Identify which cell holds the provided text, then report its (x, y) central coordinate. 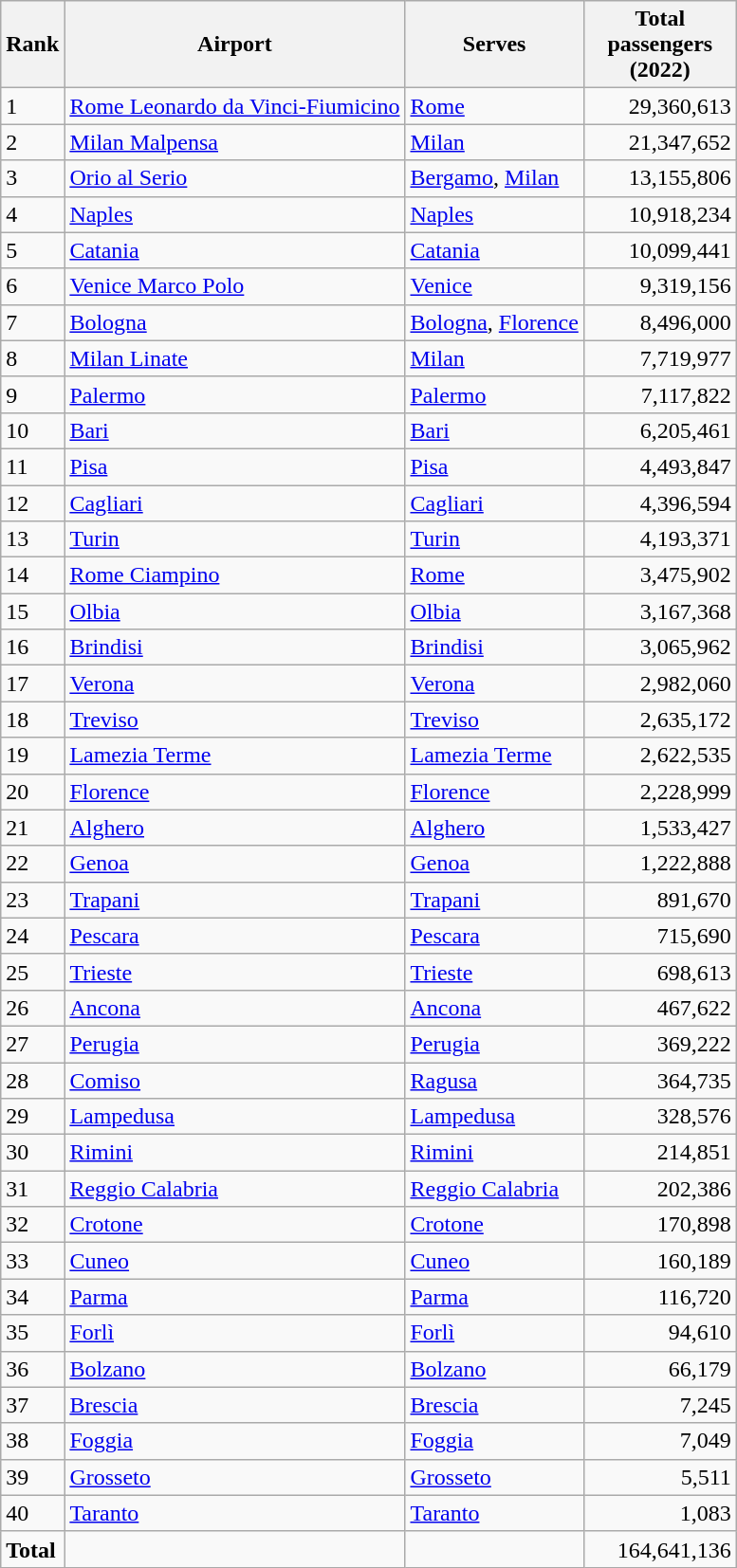
19 (32, 756)
30 (32, 1153)
94,610 (660, 1333)
2,635,172 (660, 720)
10,099,441 (660, 250)
20 (32, 792)
29,360,613 (660, 106)
Comiso (235, 1080)
3,065,962 (660, 647)
7,049 (660, 1441)
7,719,977 (660, 358)
Rank (32, 45)
4 (32, 214)
116,720 (660, 1297)
5,511 (660, 1477)
35 (32, 1333)
27 (32, 1044)
18 (32, 720)
Bergamo, Milan (494, 178)
891,670 (660, 900)
26 (32, 1008)
170,898 (660, 1225)
34 (32, 1297)
11 (32, 466)
164,641,136 (660, 1549)
40 (32, 1513)
Airport (235, 45)
38 (32, 1441)
28 (32, 1080)
29 (32, 1117)
1,083 (660, 1513)
Milan Linate (235, 358)
1,222,888 (660, 864)
22 (32, 864)
364,735 (660, 1080)
328,576 (660, 1117)
Venice (494, 286)
3,167,368 (660, 611)
12 (32, 503)
715,690 (660, 936)
369,222 (660, 1044)
Milan Malpensa (235, 142)
17 (32, 684)
36 (32, 1369)
13 (32, 539)
5 (32, 250)
6,205,461 (660, 430)
Rome Ciampino (235, 575)
33 (32, 1261)
2,622,535 (660, 756)
214,851 (660, 1153)
698,613 (660, 972)
Bologna (235, 322)
Serves (494, 45)
2,228,999 (660, 792)
Orio al Serio (235, 178)
467,622 (660, 1008)
14 (32, 575)
10 (32, 430)
39 (32, 1477)
7,245 (660, 1405)
Ragusa (494, 1080)
7,117,822 (660, 394)
4,396,594 (660, 503)
7 (32, 322)
Bologna, Florence (494, 322)
160,189 (660, 1261)
Venice Marco Polo (235, 286)
21,347,652 (660, 142)
4,493,847 (660, 466)
6 (32, 286)
1 (32, 106)
2 (32, 142)
37 (32, 1405)
24 (32, 936)
13,155,806 (660, 178)
3,475,902 (660, 575)
23 (32, 900)
Totalpassengers (2022) (660, 45)
66,179 (660, 1369)
4,193,371 (660, 539)
25 (32, 972)
9 (32, 394)
8 (32, 358)
2,982,060 (660, 684)
202,386 (660, 1189)
31 (32, 1189)
15 (32, 611)
9,319,156 (660, 286)
32 (32, 1225)
Total (32, 1549)
1,533,427 (660, 828)
8,496,000 (660, 322)
10,918,234 (660, 214)
Rome Leonardo da Vinci-Fiumicino (235, 106)
16 (32, 647)
21 (32, 828)
3 (32, 178)
